From the cell containing the given text, extract its center point as [X, Y] coordinate. 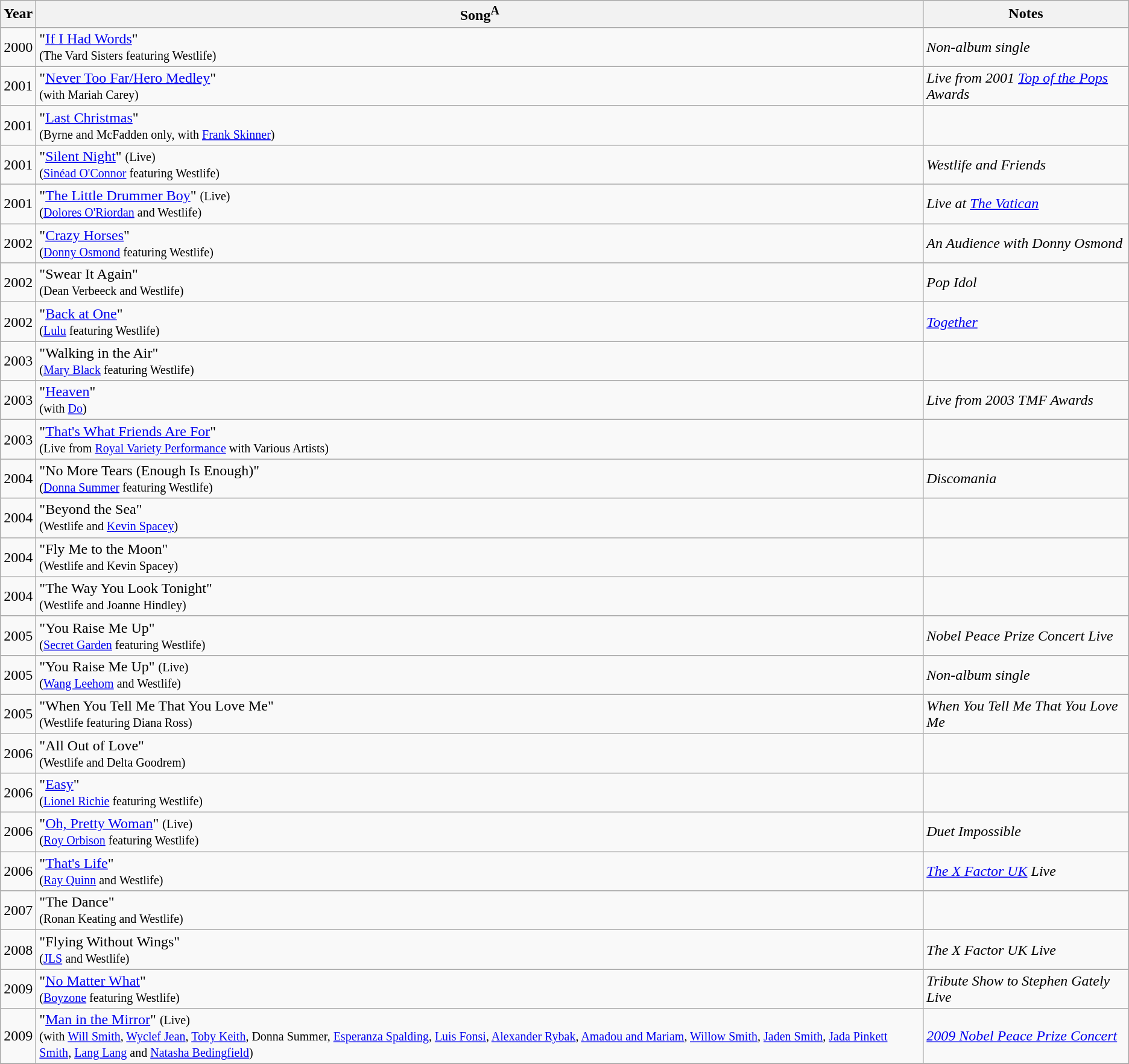
"If I Had Words" (The Vard Sisters featuring Westlife) [480, 47]
"Easy" (Lionel Richie featuring Westlife) [480, 793]
"Walking in the Air" (Mary Black featuring Westlife) [480, 361]
Nobel Peace Prize Concert Live [1026, 636]
"That's Life" (Ray Quinn and Westlife) [480, 871]
"Never Too Far/Hero Medley" (with Mariah Carey) [480, 86]
Live from 2001 Top of the Pops Awards [1026, 86]
Pop Idol [1026, 282]
2000 [18, 47]
"Flying Without Wings" (JLS and Westlife) [480, 949]
"Crazy Horses" (Donny Osmond featuring Westlife) [480, 244]
2009 Nobel Peace Prize Concert [1026, 1036]
"Last Christmas" (Byrne and McFadden only, with Frank Skinner) [480, 125]
SongA [480, 14]
"You Raise Me Up" (Live)(Wang Leehom and Westlife) [480, 674]
An Audience with Donny Osmond [1026, 244]
"Beyond the Sea" (Westlife and Kevin Spacey) [480, 518]
"The Dance" (Ronan Keating and Westlife) [480, 911]
"The Way You Look Tonight" (Westlife and Joanne Hindley) [480, 596]
Year [18, 14]
"All Out of Love" (Westlife and Delta Goodrem) [480, 753]
"You Raise Me Up" (Secret Garden featuring Westlife) [480, 636]
"Heaven" (with Do) [480, 401]
"No Matter What" (Boyzone featuring Westlife) [480, 989]
Westlife and Friends [1026, 164]
"Silent Night" (Live)(Sinéad O'Connor featuring Westlife) [480, 164]
"That's What Friends Are For" (Live from Royal Variety Performance with Various Artists) [480, 439]
Notes [1026, 14]
2007 [18, 911]
"Fly Me to the Moon" (Westlife and Kevin Spacey) [480, 557]
2008 [18, 949]
Live from 2003 TMF Awards [1026, 401]
"Swear It Again" (Dean Verbeeck and Westlife) [480, 282]
"Oh, Pretty Woman" (Live)(Roy Orbison featuring Westlife) [480, 832]
When You Tell Me That You Love Me [1026, 714]
Discomania [1026, 479]
Duet Impossible [1026, 832]
Together [1026, 322]
"Back at One" (Lulu featuring Westlife) [480, 322]
"When You Tell Me That You Love Me" (Westlife featuring Diana Ross) [480, 714]
"The Little Drummer Boy" (Live)(Dolores O'Riordan and Westlife) [480, 204]
Tribute Show to Stephen Gately Live [1026, 989]
"No More Tears (Enough Is Enough)" (Donna Summer featuring Westlife) [480, 479]
Live at The Vatican [1026, 204]
